Locate the cell with the specified text and output its (X, Y) center coordinate. 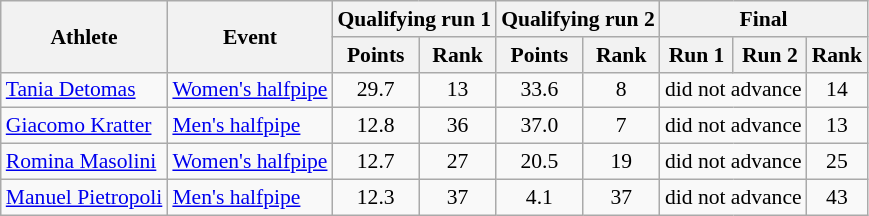
19 (622, 162)
Run 1 (696, 55)
12.8 (376, 126)
27 (458, 162)
36 (458, 126)
12.7 (376, 162)
Final (764, 19)
Athlete (84, 36)
20.5 (539, 162)
Manuel Pietropoli (84, 197)
14 (838, 90)
43 (838, 197)
Tania Detomas (84, 90)
Qualifying run 1 (415, 19)
Romina Masolini (84, 162)
Qualifying run 2 (578, 19)
8 (622, 90)
12.3 (376, 197)
33.6 (539, 90)
Run 2 (770, 55)
25 (838, 162)
7 (622, 126)
Giacomo Kratter (84, 126)
37.0 (539, 126)
Event (250, 36)
4.1 (539, 197)
29.7 (376, 90)
